Pinpoint the cell where the given text exists, returning its [x, y] midpoint coordinate. 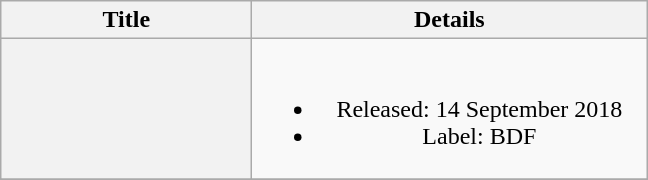
Details [450, 20]
Released: 14 September 2018Label: BDF [450, 109]
Title [126, 20]
